For the text-containing cell, return its midpoint in [x, y] coordinate format. 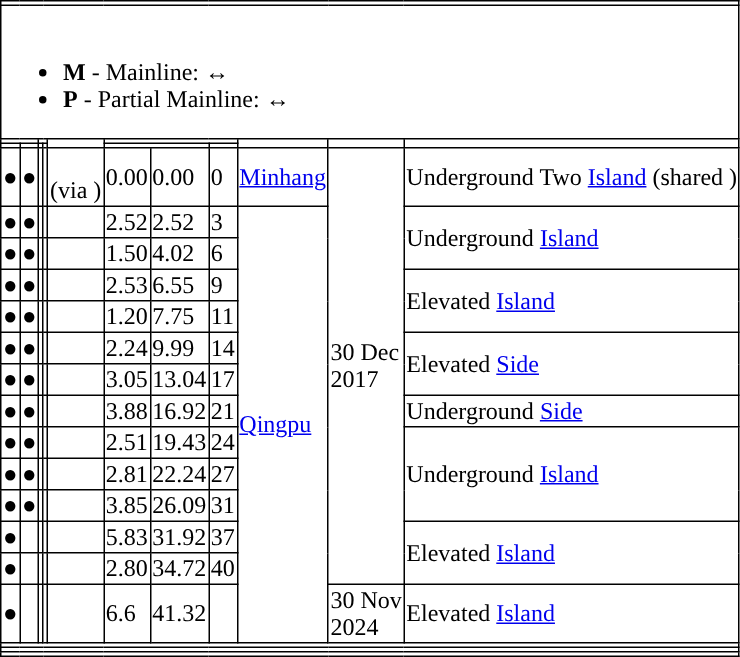
34.72 [179, 569]
41.32 [179, 613]
19.43 [179, 443]
31 [223, 506]
Qingpu [282, 424]
(via ) [76, 177]
Minhang [282, 177]
0 [223, 177]
17 [223, 380]
6.6 [127, 613]
11 [223, 317]
3.05 [127, 380]
14 [223, 348]
4.02 [179, 254]
40 [223, 569]
6 [223, 254]
1.50 [127, 254]
2.81 [127, 474]
1.20 [127, 317]
3 [223, 222]
3.85 [127, 506]
30 Dec 2017 [366, 366]
21 [223, 411]
7.75 [179, 317]
26.09 [179, 506]
Underground Two Island (shared ) [572, 177]
31.92 [179, 537]
37 [223, 537]
Underground Side [572, 411]
9.99 [179, 348]
30 Nov2024 [366, 613]
22.24 [179, 474]
13.04 [179, 380]
27 [223, 474]
16.92 [179, 411]
2.24 [127, 348]
9 [223, 285]
2.53 [127, 285]
Elevated Side [572, 364]
M - Mainline: ↔ P - Partial Mainline: ↔ [370, 72]
2.51 [127, 443]
6.55 [179, 285]
24 [223, 443]
3.88 [127, 411]
2.80 [127, 569]
5.83 [127, 537]
